Search for the cell housing the specified text and yield its [x, y] center coordinate. 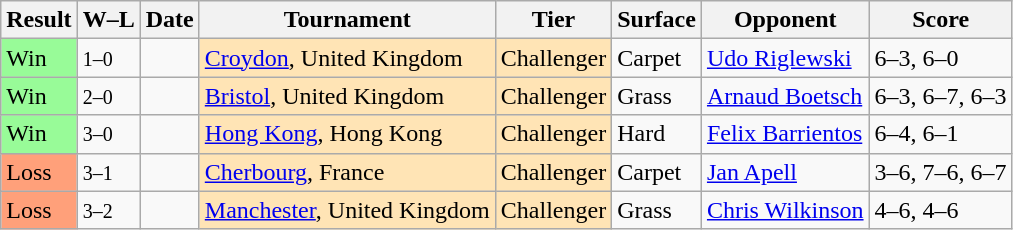
Tournament [347, 20]
3–6, 7–6, 6–7 [940, 172]
6–3, 6–0 [940, 58]
3–2 [108, 210]
1–0 [108, 58]
Result [39, 20]
2–0 [108, 96]
Opponent [785, 20]
4–6, 4–6 [940, 210]
W–L [108, 20]
Croydon, United Kingdom [347, 58]
6–4, 6–1 [940, 134]
Hong Kong, Hong Kong [347, 134]
Cherbourg, France [347, 172]
Score [940, 20]
3–1 [108, 172]
Hard [657, 134]
Chris Wilkinson [785, 210]
Date [170, 20]
Udo Riglewski [785, 58]
Manchester, United Kingdom [347, 210]
6–3, 6–7, 6–3 [940, 96]
Arnaud Boetsch [785, 96]
Tier [553, 20]
Bristol, United Kingdom [347, 96]
Jan Apell [785, 172]
Felix Barrientos [785, 134]
Surface [657, 20]
3–0 [108, 134]
